From the cell containing the given text, extract its center point as [x, y] coordinate. 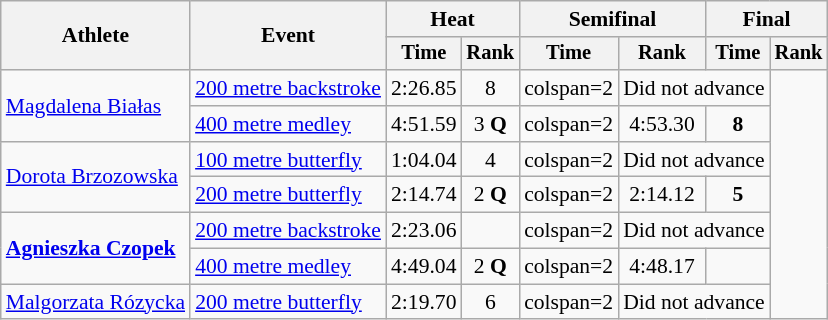
4:48.17 [662, 267]
2:23.06 [424, 231]
4 [491, 160]
Heat [452, 19]
3 Q [491, 124]
Malgorzata Rózycka [96, 302]
1:04.04 [424, 160]
6 [491, 302]
4:49.04 [424, 267]
100 metre butterfly [288, 160]
2:26.85 [424, 88]
5 [738, 195]
Athlete [96, 36]
Dorota Brzozowska [96, 178]
4:53.30 [662, 124]
Event [288, 36]
2:19.70 [424, 302]
2:14.12 [662, 195]
Magdalena Białas [96, 106]
2:14.74 [424, 195]
4:51.59 [424, 124]
Final [766, 19]
Agnieszka Czopek [96, 248]
Semifinal [612, 19]
